From the cell containing the given text, extract its center point as (X, Y) coordinate. 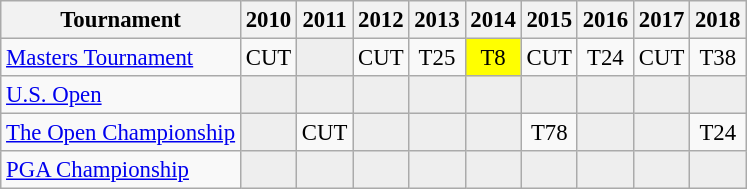
2010 (268, 20)
T8 (493, 58)
Masters Tournament (121, 58)
2018 (718, 20)
T38 (718, 58)
T25 (437, 58)
2017 (661, 20)
2011 (325, 20)
2014 (493, 20)
Tournament (121, 20)
2012 (381, 20)
2015 (549, 20)
2016 (605, 20)
U.S. Open (121, 95)
T78 (549, 133)
The Open Championship (121, 133)
PGA Championship (121, 170)
2013 (437, 20)
